Determine the [X, Y] coordinate at the center of the cell enclosing the given text.  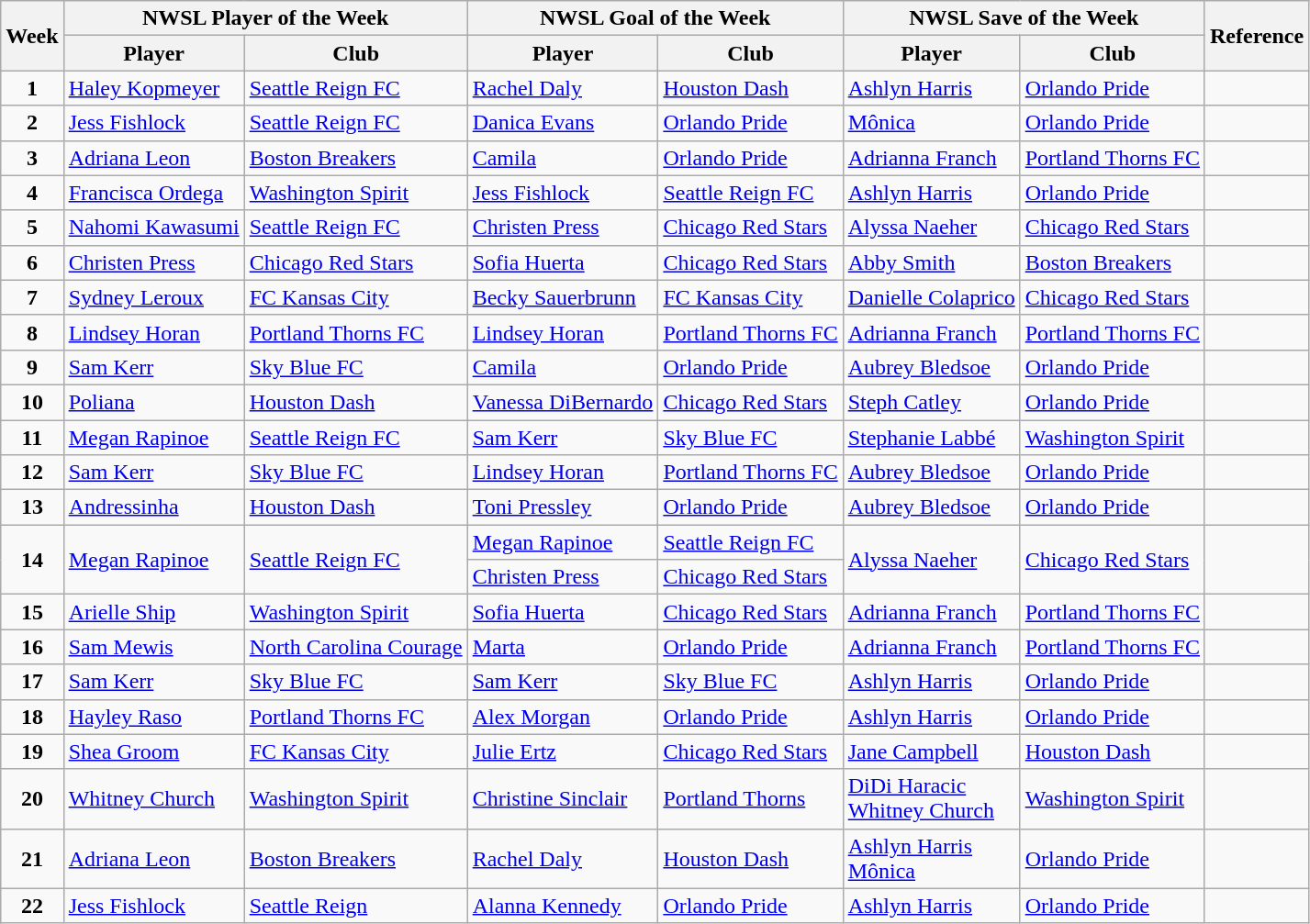
19 [32, 751]
Mônica [931, 123]
Steph Catley [931, 402]
Arielle Ship [154, 612]
Portland Thorns [751, 798]
7 [32, 297]
Vanessa DiBernardo [563, 402]
17 [32, 682]
11 [32, 438]
NWSL Player of the Week [265, 18]
9 [32, 367]
3 [32, 158]
22 [32, 906]
Jane Campbell [931, 751]
15 [32, 612]
10 [32, 402]
Danielle Colaprico [931, 297]
16 [32, 647]
21 [32, 859]
Poliana [154, 402]
Seattle Reign [356, 906]
Ashlyn Harris Mônica [931, 859]
Stephanie Labbé [931, 438]
8 [32, 332]
Francisca Ordega [154, 193]
Julie Ertz [563, 751]
Alex Morgan [563, 717]
2 [32, 123]
Toni Pressley [563, 507]
Whitney Church [154, 798]
Week [32, 36]
Becky Sauerbrunn [563, 297]
13 [32, 507]
18 [32, 717]
Danica Evans [563, 123]
6 [32, 262]
Marta [563, 647]
Shea Groom [154, 751]
Christine Sinclair [563, 798]
Abby Smith [931, 262]
Andressinha [154, 507]
12 [32, 473]
Alanna Kennedy [563, 906]
DiDi Haracic Whitney Church [931, 798]
NWSL Goal of the Week [655, 18]
Sam Mewis [154, 647]
Hayley Raso [154, 717]
Sydney Leroux [154, 297]
20 [32, 798]
1 [32, 88]
North Carolina Courage [356, 647]
4 [32, 193]
Reference [1256, 36]
5 [32, 228]
NWSL Save of the Week [1024, 18]
14 [32, 560]
Nahomi Kawasumi [154, 228]
Haley Kopmeyer [154, 88]
